Determine the [x, y] coordinate at the center of the cell enclosing the given text.  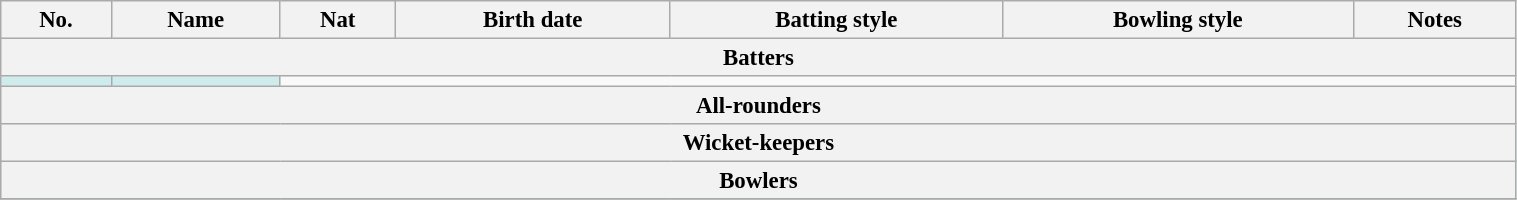
Birth date [532, 20]
Batters [758, 58]
Nat [338, 20]
Bowlers [758, 181]
No. [56, 20]
Wicket-keepers [758, 143]
Notes [1434, 20]
Batting style [836, 20]
All-rounders [758, 106]
Bowling style [1178, 20]
Name [196, 20]
